Return the (X, Y) coordinate for the center point of the cell that contains the specified text.  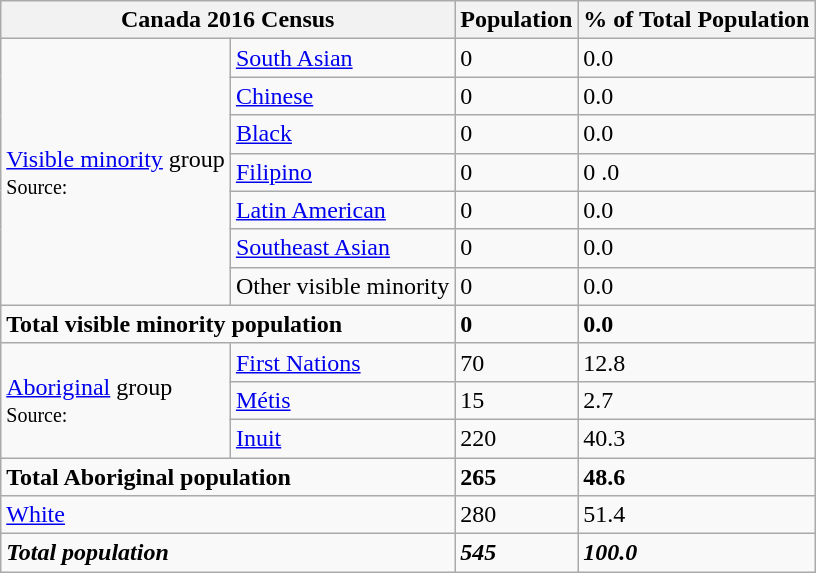
15 (516, 400)
545 (516, 553)
White (228, 515)
Total Aboriginal population (228, 477)
Total population (228, 553)
Inuit (342, 438)
Other visible minority (342, 286)
51.4 (696, 515)
Visible minority groupSource: (116, 172)
Canada 2016 Census (228, 20)
Chinese (342, 96)
Total visible minority population (228, 324)
Latin American (342, 210)
280 (516, 515)
Métis (342, 400)
12.8 (696, 362)
South Asian (342, 58)
Aboriginal groupSource: (116, 400)
Black (342, 134)
100.0 (696, 553)
265 (516, 477)
48.6 (696, 477)
Filipino (342, 172)
220 (516, 438)
Southeast Asian (342, 248)
Population (516, 20)
% of Total Population (696, 20)
0 .0 (696, 172)
2.7 (696, 400)
40.3 (696, 438)
70 (516, 362)
First Nations (342, 362)
